Return the (X, Y) coordinate for the center point of the cell that contains the specified text.  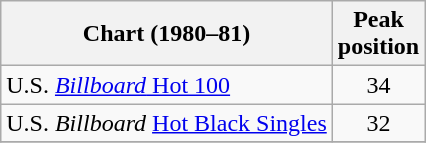
Chart (1980–81) (167, 34)
34 (378, 85)
U.S. Billboard Hot 100 (167, 85)
U.S. Billboard Hot Black Singles (167, 123)
Peakposition (378, 34)
32 (378, 123)
